Determine the (X, Y) coordinate at the center of the cell enclosing the given text.  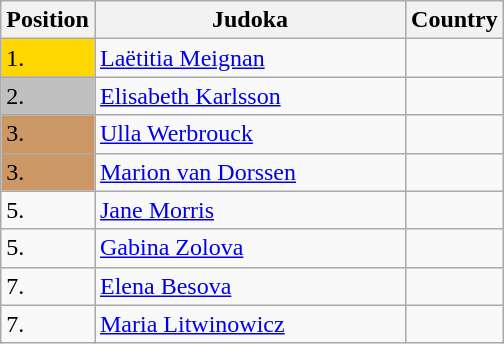
Gabina Zolova (250, 248)
Marion van Dorssen (250, 172)
Country (455, 20)
Ulla Werbrouck (250, 134)
Laëtitia Meignan (250, 58)
Maria Litwinowicz (250, 324)
Elisabeth Karlsson (250, 96)
Position (48, 20)
Elena Besova (250, 286)
1. (48, 58)
Jane Morris (250, 210)
2. (48, 96)
Judoka (250, 20)
